Return the (X, Y) coordinate for the center point of the cell that contains the specified text.  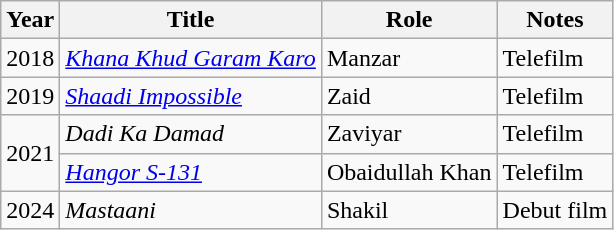
Title (191, 20)
Role (409, 20)
2018 (30, 58)
Obaidullah Khan (409, 172)
Zaviyar (409, 134)
2019 (30, 96)
2024 (30, 210)
2021 (30, 153)
Notes (555, 20)
Zaid (409, 96)
Hangor S-131 (191, 172)
Debut film (555, 210)
Shakil (409, 210)
Shaadi Impossible (191, 96)
Dadi Ka Damad (191, 134)
Khana Khud Garam Karo (191, 58)
Manzar (409, 58)
Year (30, 20)
Mastaani (191, 210)
